Provide the [x, y] coordinate of the cell's center where the given text is located.  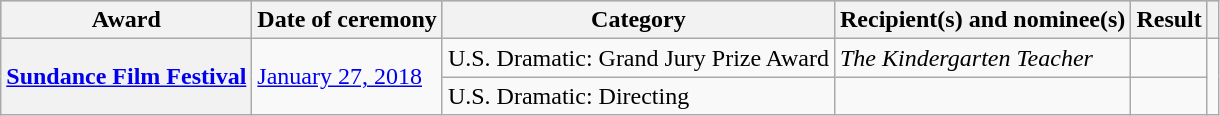
January 27, 2018 [348, 77]
Award [126, 20]
Recipient(s) and nominee(s) [982, 20]
U.S. Dramatic: Grand Jury Prize Award [638, 58]
Date of ceremony [348, 20]
Result [1169, 20]
Category [638, 20]
Sundance Film Festival [126, 77]
The Kindergarten Teacher [982, 58]
U.S. Dramatic: Directing [638, 96]
